Locate the cell with the specified text and output its (X, Y) center coordinate. 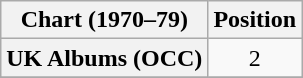
UK Albums (OCC) (104, 58)
2 (255, 58)
Chart (1970–79) (104, 20)
Position (255, 20)
